Return (X, Y) of the center of cell containing provided text 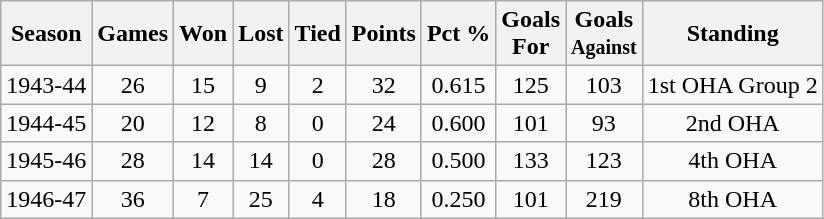
15 (204, 85)
125 (531, 85)
4th OHA (732, 161)
1945-46 (46, 161)
1944-45 (46, 123)
12 (204, 123)
GoalsFor (531, 34)
36 (133, 199)
1946-47 (46, 199)
26 (133, 85)
18 (384, 199)
20 (133, 123)
219 (604, 199)
24 (384, 123)
Lost (261, 34)
0.500 (458, 161)
0.600 (458, 123)
8 (261, 123)
Season (46, 34)
Points (384, 34)
25 (261, 199)
123 (604, 161)
1st OHA Group 2 (732, 85)
Tied (318, 34)
1943-44 (46, 85)
Won (204, 34)
8th OHA (732, 199)
4 (318, 199)
9 (261, 85)
Standing (732, 34)
GoalsAgainst (604, 34)
93 (604, 123)
2nd OHA (732, 123)
Games (133, 34)
103 (604, 85)
32 (384, 85)
0.615 (458, 85)
0.250 (458, 199)
Pct % (458, 34)
7 (204, 199)
2 (318, 85)
133 (531, 161)
